Identify which cell holds the provided text, then report its (x, y) central coordinate. 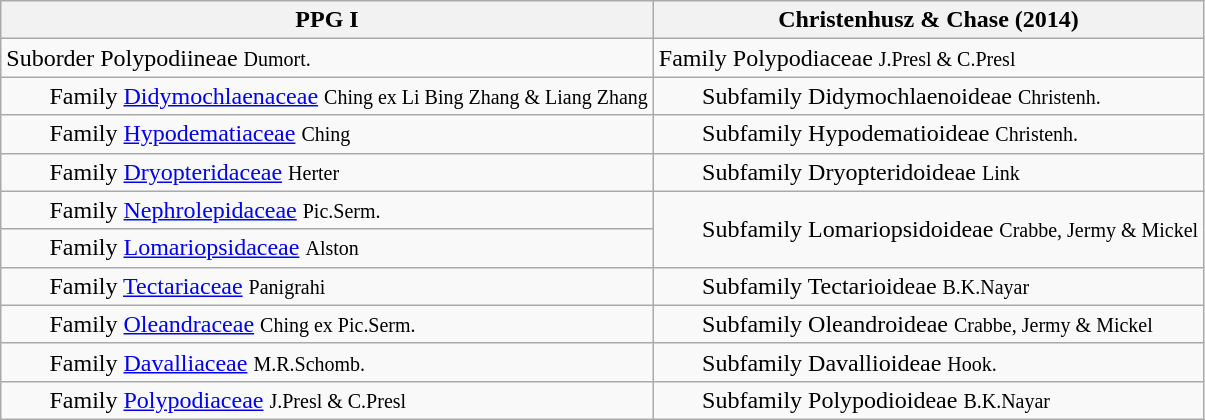
Subfamily Lomariopsidoideae Crabbe, Jermy & Mickel (928, 229)
Family Davalliaceae M.R.Schomb. (328, 362)
Family Lomariopsidaceae Alston (328, 248)
Family Dryopteridaceae Herter (328, 172)
Subfamily Tectarioideae B.K.Nayar (928, 286)
Christenhusz & Chase (2014) (928, 20)
Family Tectariaceae Panigrahi (328, 286)
Family Nephrolepidaceae Pic.Serm. (328, 210)
Family Oleandraceae Ching ex Pic.Serm. (328, 324)
Subfamily Polypodioideae B.K.Nayar (928, 400)
Subfamily Hypodematioideae Christenh. (928, 134)
Subfamily Didymochlaenoideae Christenh. (928, 96)
Subfamily Dryopteridoideae Link (928, 172)
Suborder Polypodiineae Dumort. (328, 58)
Subfamily Oleandroideae Crabbe, Jermy & Mickel (928, 324)
Family Didymochlaenaceae Ching ex Li Bing Zhang & Liang Zhang (328, 96)
Family Hypodematiaceae Ching (328, 134)
PPG I (328, 20)
Subfamily Davallioideae Hook. (928, 362)
